Scan for the cell matching the given text and deliver its (x, y) coordinate at center. 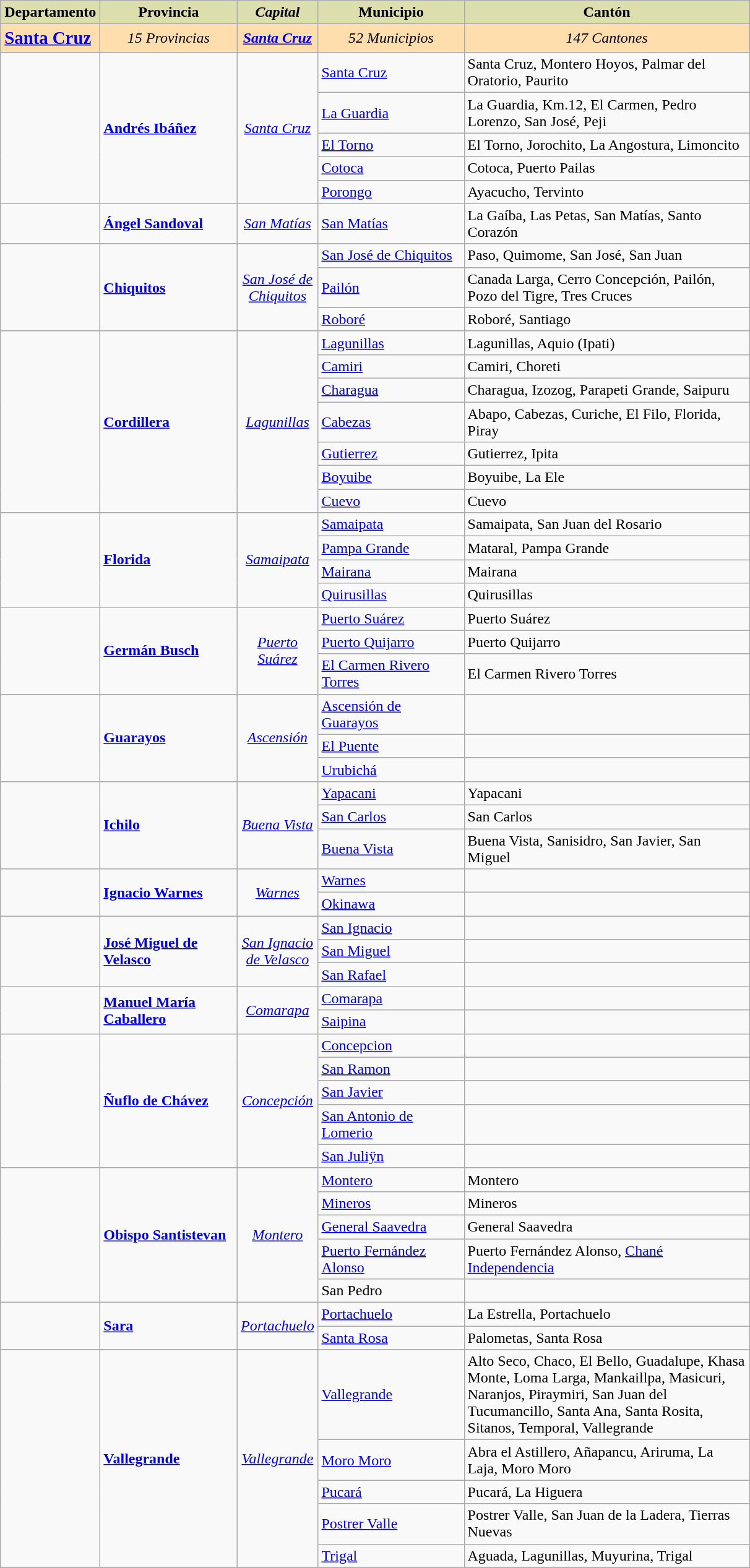
Ascensión (277, 737)
Postrer Valle, San Juan de la Ladera, Tierras Nuevas (606, 1524)
Chiquitos (168, 287)
Concepción (277, 1101)
San Miguel (391, 951)
San Pedro (391, 1291)
Urubichá (391, 769)
Manuel María Caballero (168, 1010)
Gutierrez (391, 454)
Ascensión de Guarayos (391, 714)
Cordillera (168, 422)
Postrer Valle (391, 1524)
Boyuibe, La Ele (606, 478)
Pampa Grande (391, 548)
San Ignacio (391, 928)
Pucará, La Higuera (606, 1492)
Samaipata, San Juan del Rosario (606, 525)
Municipio (391, 12)
San Rafael (391, 975)
52 Municipios (391, 38)
Abra el Astillero, Añapancu, Ariruma, La Laja, Moro Moro (606, 1460)
San Javier (391, 1092)
Provincia (168, 12)
San Ramon (391, 1069)
El Torno, Jorochito, La Angostura, Limoncito (606, 145)
Santa Cruz, Montero Hoyos, Palmar del Oratorio, Paurito (606, 73)
Buena Vista, Sanisidro, San Javier, San Miguel (606, 849)
Canada Larga, Cerro Concepción, Pailón, Pozo del Tigre, Tres Cruces (606, 287)
Florida (168, 560)
San Ignacio de Velasco (277, 951)
147 Cantones (606, 38)
Charagua (391, 390)
Ayacucho, Tervinto (606, 192)
Moro Moro (391, 1460)
Ignacio Warnes (168, 893)
Ichilo (168, 825)
Boyuibe (391, 478)
Santa Rosa (391, 1338)
Germán Busch (168, 651)
Ángel Sandoval (168, 224)
Camiri, Choreti (606, 366)
La Gaíba, Las Petas, San Matías, Santo Corazón (606, 224)
Charagua, Izozog, Parapeti Grande, Saipuru (606, 390)
Cantón (606, 12)
Cotoca, Puerto Pailas (606, 168)
Capital (277, 12)
Camiri (391, 366)
Guarayos (168, 737)
Puerto Fernández Alonso (391, 1259)
San Juliÿn (391, 1156)
Pailón (391, 287)
Paso, Quimome, San José, San Juan (606, 255)
Mataral, Pampa Grande (606, 548)
Sara (168, 1326)
La Guardia, Km.12, El Carmen, Pedro Lorenzo, San José, Peji (606, 113)
Gutierrez, Ipita (606, 454)
15 Provincias (168, 38)
La Estrella, Portachuelo (606, 1314)
Trigal (391, 1556)
Lagunillas, Aquio (Ipati) (606, 343)
Palometas, Santa Rosa (606, 1338)
Roboré, Santiago (606, 319)
Saipina (391, 1022)
El Puente (391, 746)
Andrés Ibáñez (168, 128)
Cabezas (391, 422)
Pucará (391, 1492)
La Guardia (391, 113)
Obispo Santistevan (168, 1235)
San Antonio de Lomerio (391, 1125)
Puerto Fernández Alonso, Chané Independencia (606, 1259)
Aguada, Lagunillas, Muyurina, Trigal (606, 1556)
José Miguel de Velasco (168, 951)
Porongo (391, 192)
Departamento (51, 12)
Roboré (391, 319)
Cotoca (391, 168)
Abapo, Cabezas, Curiche, El Filo, Florida, Piray (606, 422)
Okinawa (391, 904)
Concepcion (391, 1045)
Ñuflo de Chávez (168, 1101)
El Torno (391, 145)
